Capture the cell that displays the provided text and extract its (x, y) central coordinate. 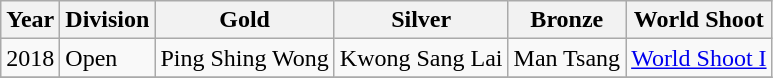
Year (30, 20)
World Shoot I (699, 58)
Man Tsang (567, 58)
2018 (30, 58)
Division (108, 20)
Open (108, 58)
Ping Shing Wong (244, 58)
Kwong Sang Lai (421, 58)
Bronze (567, 20)
Gold (244, 20)
Silver (421, 20)
World Shoot (699, 20)
